Determine the (x, y) coordinate at the center of the cell enclosing the given text.  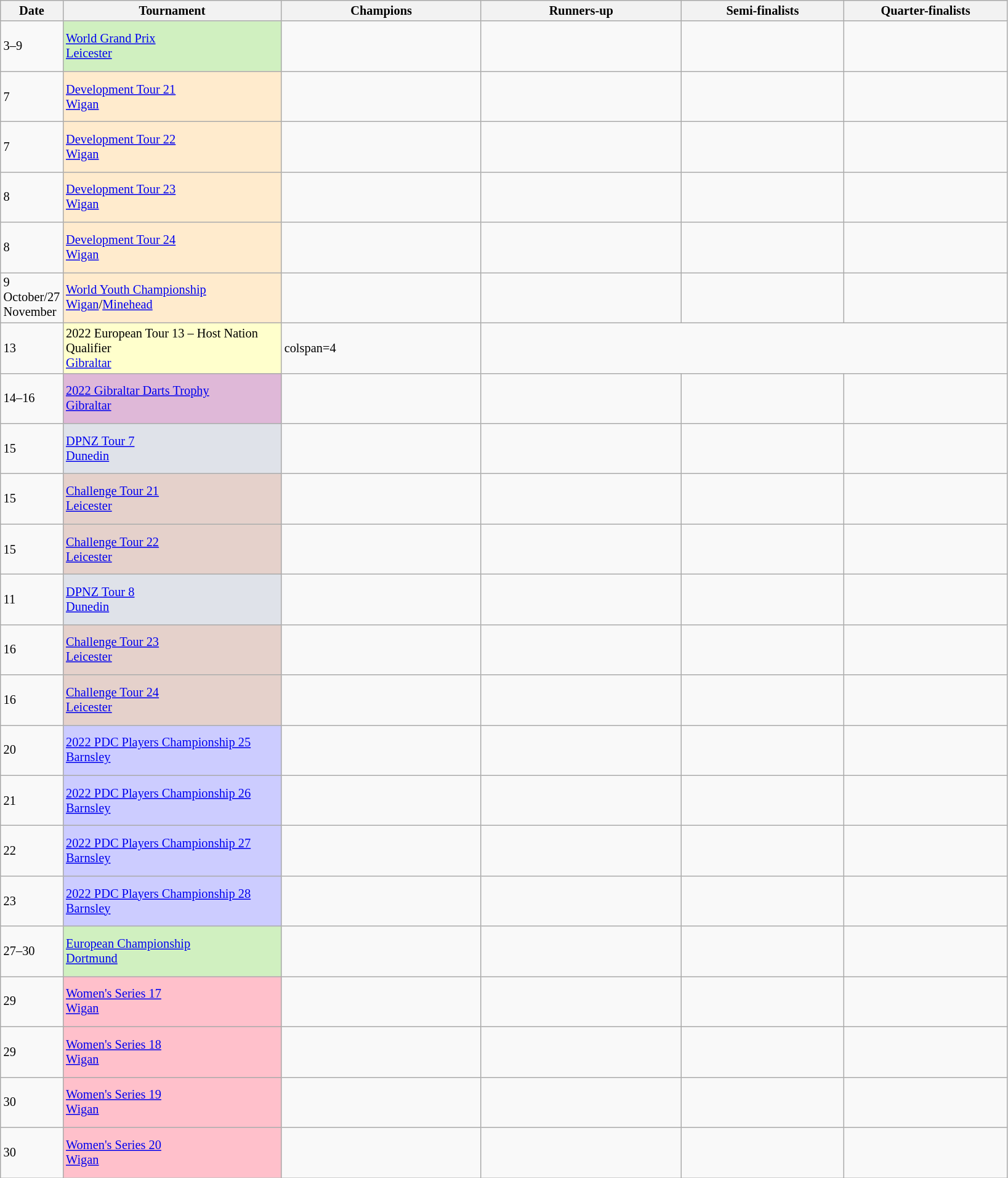
Date (32, 10)
Challenge Tour 21 Leicester (172, 499)
DPNZ Tour 8 Dunedin (172, 599)
9 October/27 November (32, 297)
3–9 (32, 46)
2022 PDC Players Championship 25 Barnsley (172, 750)
Quarter-finalists (926, 10)
14–16 (32, 398)
Runners-up (581, 10)
World Youth Championship Wigan/Minehead (172, 297)
2022 PDC Players Championship 27 Barnsley (172, 850)
Semi-finalists (762, 10)
Challenge Tour 23 Leicester (172, 650)
Development Tour 24 Wigan (172, 248)
European Championship Dortmund (172, 951)
World Grand Prix Leicester (172, 46)
Women's Series 18 Wigan (172, 1052)
13 (32, 348)
Women's Series 20 Wigan (172, 1152)
23 (32, 901)
21 (32, 801)
colspan=4 (382, 348)
Development Tour 21 Wigan (172, 97)
Women's Series 19 Wigan (172, 1102)
2022 Gibraltar Darts Trophy Gibraltar (172, 398)
2022 PDC Players Championship 26 Barnsley (172, 801)
Development Tour 22 Wigan (172, 147)
Women's Series 17 Wigan (172, 1001)
Development Tour 23 Wigan (172, 197)
20 (32, 750)
DPNZ Tour 7 Dunedin (172, 448)
11 (32, 599)
Tournament (172, 10)
Champions (382, 10)
27–30 (32, 951)
2022 PDC Players Championship 28 Barnsley (172, 901)
22 (32, 850)
Challenge Tour 22 Leicester (172, 549)
Challenge Tour 24 Leicester (172, 700)
2022 European Tour 13 – Host Nation Qualifier Gibraltar (172, 348)
